Output the [X, Y] coordinate of the center of the cell containing the given text.  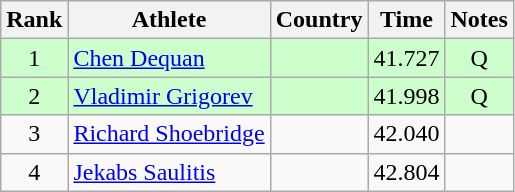
Vladimir Grigorev [169, 96]
Richard Shoebridge [169, 134]
41.727 [406, 58]
3 [34, 134]
Jekabs Saulitis [169, 172]
Country [319, 20]
42.804 [406, 172]
Time [406, 20]
Athlete [169, 20]
42.040 [406, 134]
1 [34, 58]
4 [34, 172]
41.998 [406, 96]
Rank [34, 20]
Notes [479, 20]
Chen Dequan [169, 58]
2 [34, 96]
